Return (x, y) of the center of cell containing provided text 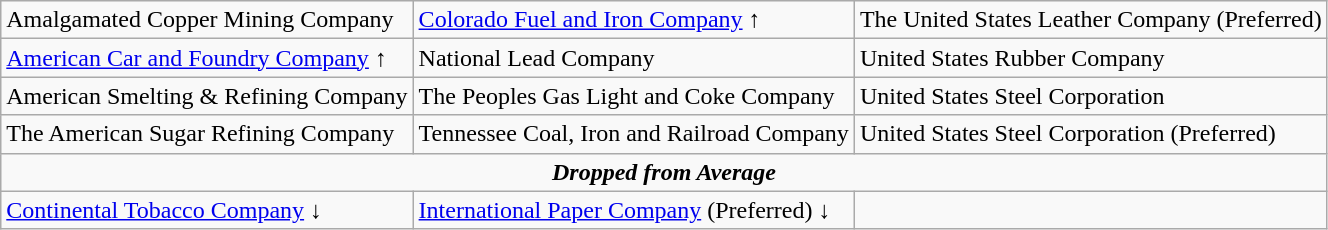
Continental Tobacco Company ↓ (207, 210)
American Car and Foundry Company ↑ (207, 58)
The American Sugar Refining Company (207, 134)
The United States Leather Company (Preferred) (1090, 20)
Dropped from Average (664, 172)
United States Steel Corporation (1090, 96)
Amalgamated Copper Mining Company (207, 20)
Tennessee Coal, Iron and Railroad Company (634, 134)
United States Steel Corporation (Preferred) (1090, 134)
United States Rubber Company (1090, 58)
The Peoples Gas Light and Coke Company (634, 96)
Colorado Fuel and Iron Company ↑ (634, 20)
American Smelting & Refining Company (207, 96)
National Lead Company (634, 58)
International Paper Company (Preferred) ↓ (634, 210)
